Detect which cell encompasses the target text, then output its (x, y) center coordinate. 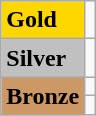
Bronze (43, 96)
Gold (43, 20)
Silver (43, 58)
